Detect which cell encompasses the target text, then output its (X, Y) center coordinate. 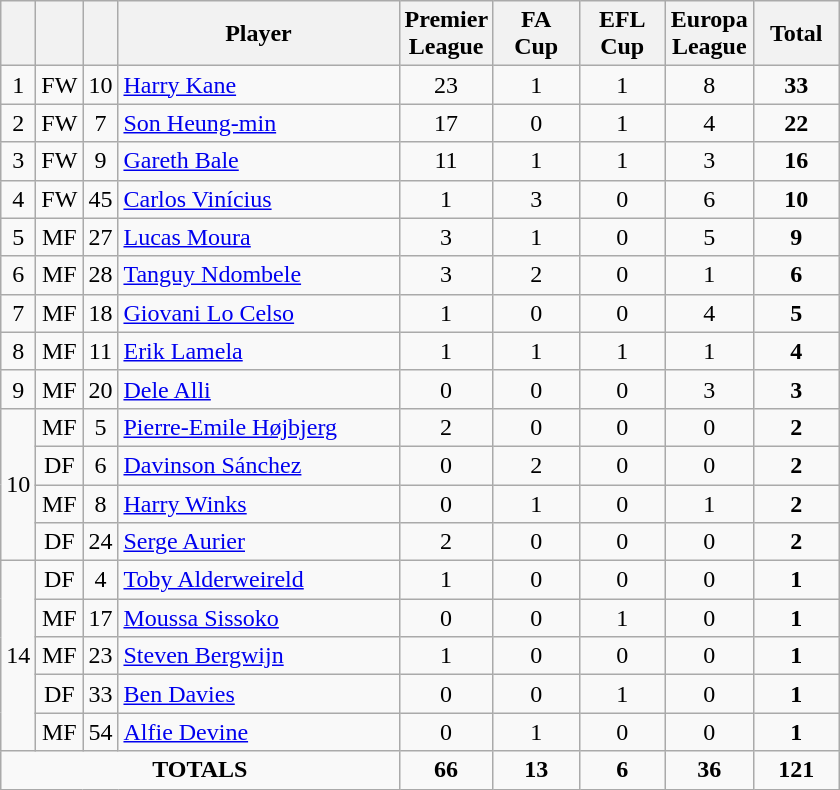
Premier League (446, 34)
36 (709, 770)
Davinson Sánchez (258, 465)
14 (18, 656)
66 (446, 770)
27 (100, 237)
Lucas Moura (258, 237)
Total (796, 34)
54 (100, 732)
18 (100, 313)
Player (258, 34)
Carlos Vinícius (258, 199)
Giovani Lo Celso (258, 313)
EFL Cup (622, 34)
24 (100, 542)
45 (100, 199)
Pierre-Emile Højbjerg (258, 427)
Tanguy Ndombele (258, 275)
Steven Bergwijn (258, 656)
16 (796, 161)
Son Heung-min (258, 123)
Harry Winks (258, 503)
Harry Kane (258, 85)
28 (100, 275)
Moussa Sissoko (258, 618)
Gareth Bale (258, 161)
TOTALS (200, 770)
121 (796, 770)
13 (536, 770)
Alfie Devine (258, 732)
Ben Davies (258, 694)
Dele Alli (258, 389)
Serge Aurier (258, 542)
Toby Alderweireld (258, 580)
Erik Lamela (258, 351)
FA Cup (536, 34)
Europa League (709, 34)
22 (796, 123)
20 (100, 389)
